From the cell containing the given text, extract its center point as (x, y) coordinate. 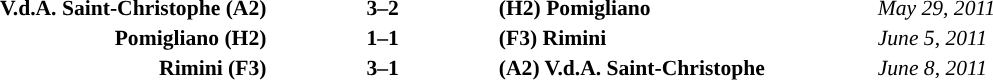
(F3) Rimini (686, 38)
1–1 (382, 38)
